Provide the [x, y] coordinate of the cell's center where the given text is located.  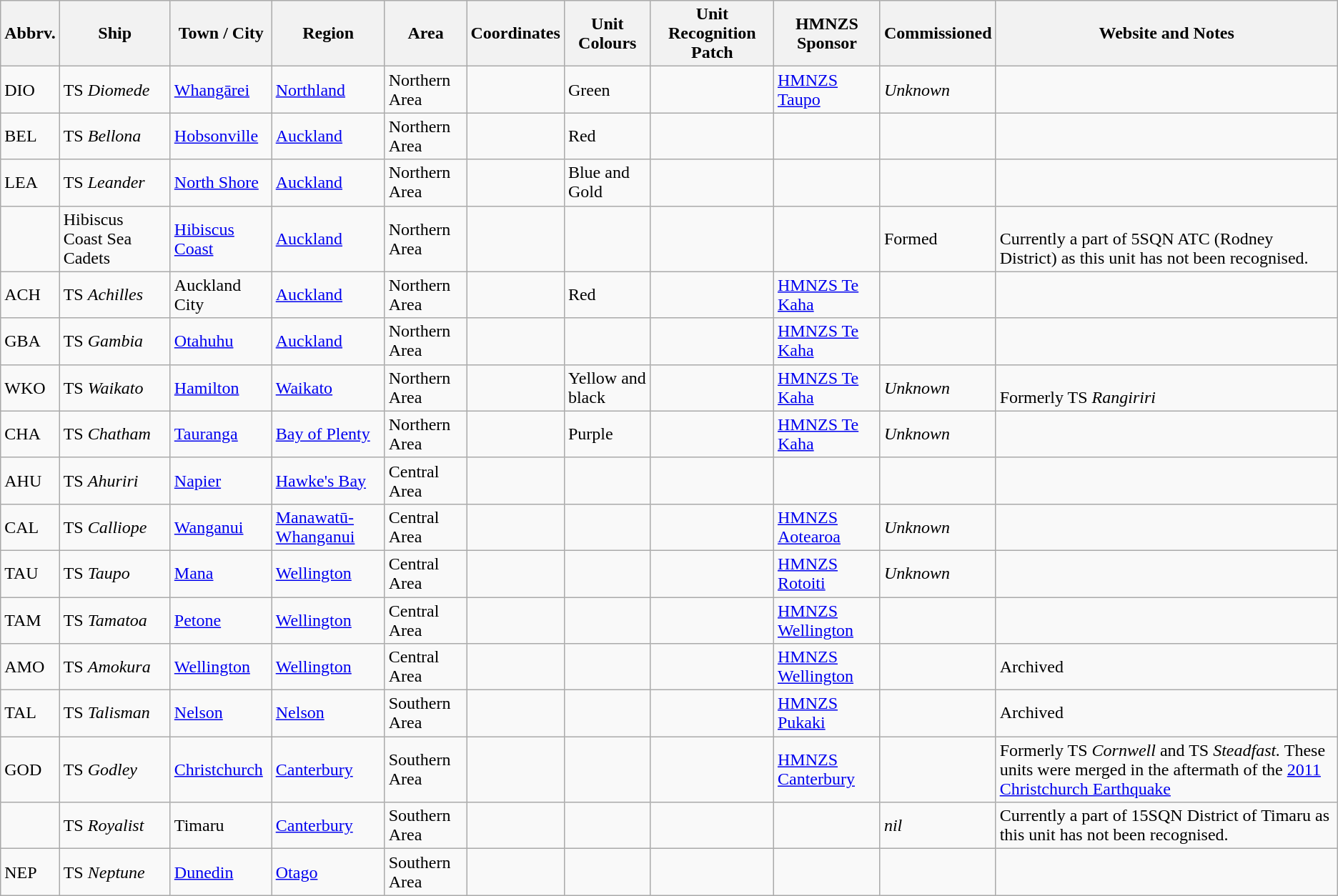
TS Neptune [114, 872]
HMNZS Taupo [826, 90]
Commissioned [938, 34]
AHU [30, 480]
TAL [30, 713]
Website and Notes [1166, 34]
AMO [30, 667]
HMNZS Pukaki [826, 713]
Coordinates [515, 34]
CHA [30, 434]
Auckland City [221, 294]
TS Leander [114, 183]
TS Ahuriri [114, 480]
BEL [30, 136]
North Shore [221, 183]
Currently a part of 15SQN District of Timaru as this unit has not been recognised. [1166, 826]
CAL [30, 527]
Ship [114, 34]
HMNZS Aotearoa [826, 527]
Green [608, 90]
WKO [30, 387]
Unit Recognition Patch [712, 34]
Waikato [328, 387]
NEP [30, 872]
Manawatū-Whanganui [328, 527]
TS Waikato [114, 387]
LEA [30, 183]
Area [426, 34]
ACH [30, 294]
TS Talisman [114, 713]
GOD [30, 770]
Hibiscus Coast [221, 239]
TS Achilles [114, 294]
TS Bellona [114, 136]
TAU [30, 573]
Region [328, 34]
Purple [608, 434]
Formerly TS Rangiriri [1166, 387]
Blue and Gold [608, 183]
TS Calliope [114, 527]
Dunedin [221, 872]
HMNZS Canterbury [826, 770]
TS Amokura [114, 667]
Tauranga [221, 434]
TS Godley [114, 770]
Timaru [221, 826]
HMNZS Sponsor [826, 34]
Wanganui [221, 527]
TS Gambia [114, 342]
Hamilton [221, 387]
Bay of Plenty [328, 434]
Otahuhu [221, 342]
Formed [938, 239]
TS Tamatoa [114, 620]
GBA [30, 342]
TAM [30, 620]
TS Royalist [114, 826]
Hawke's Bay [328, 480]
Napier [221, 480]
Yellow and black [608, 387]
TS Taupo [114, 573]
Currently a part of 5SQN ATC (Rodney District) as this unit has not been recognised. [1166, 239]
DIO [30, 90]
Petone [221, 620]
TS Diomede [114, 90]
Otago [328, 872]
Hibiscus Coast Sea Cadets [114, 239]
Unit Colours [608, 34]
nil [938, 826]
Hobsonville [221, 136]
Christchurch [221, 770]
TS Chatham [114, 434]
Northland [328, 90]
Formerly TS Cornwell and TS Steadfast. These units were merged in the aftermath of the 2011 Christchurch Earthquake [1166, 770]
Whangārei [221, 90]
Abbrv. [30, 34]
HMNZS Rotoiti [826, 573]
Town / City [221, 34]
Mana [221, 573]
